Return the (X, Y) coordinate for the center point of the cell that contains the specified text.  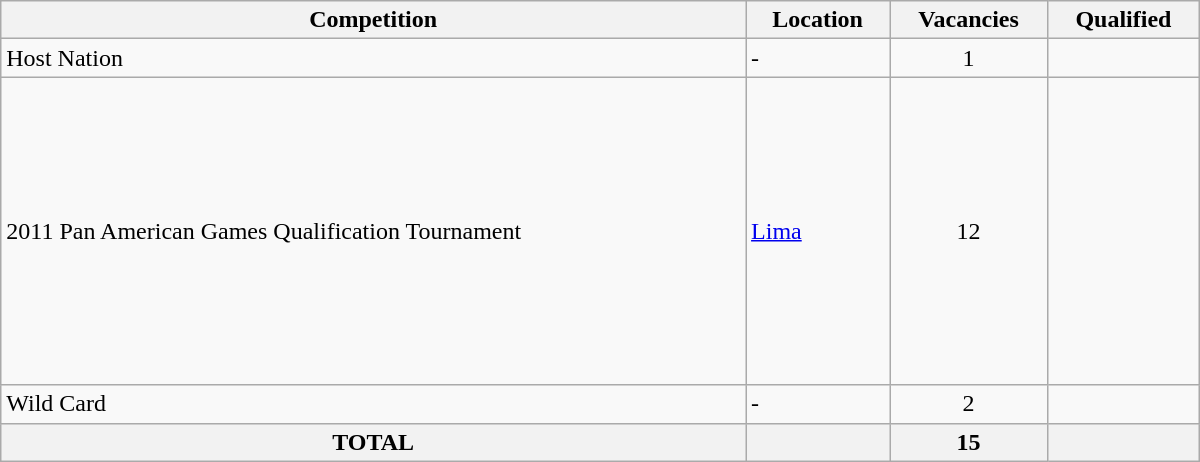
Qualified (1124, 20)
1 (969, 58)
Host Nation (374, 58)
Competition (374, 20)
Location (818, 20)
12 (969, 231)
2011 Pan American Games Qualification Tournament (374, 231)
Lima (818, 231)
15 (969, 442)
2 (969, 404)
Vacancies (969, 20)
Wild Card (374, 404)
TOTAL (374, 442)
